Identify which cell holds the provided text, then report its (X, Y) central coordinate. 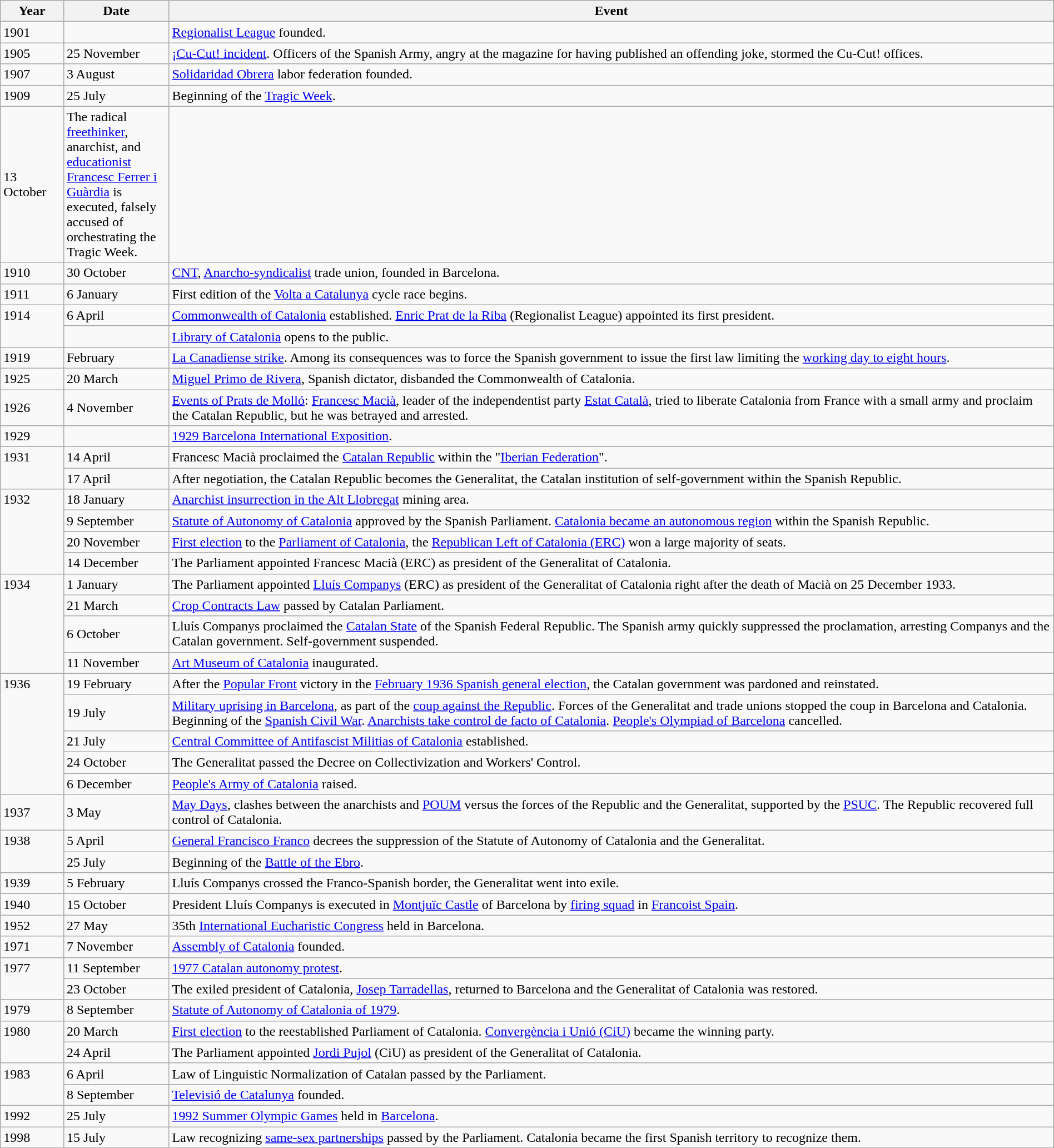
3 May (116, 813)
Statute of Autonomy of Catalonia of 1979. (611, 1010)
Law recognizing same-sex partnerships passed by the Parliament. Catalonia became the first Spanish territory to recognize them. (611, 1137)
First election to the Parliament of Catalonia, the Republican Left of Catalonia (ERC) won a large majority of seats. (611, 542)
1905 (32, 53)
Art Museum of Catalonia inaugurated. (611, 663)
The Parliament appointed Francesc Macià (ERC) as president of the Generalitat of Catalonia. (611, 563)
La Canadiense strike. Among its consequences was to force the Spanish government to issue the first law limiting the working day to eight hours. (611, 357)
Year (32, 11)
35th International Eucharistic Congress held in Barcelona. (611, 926)
Assembly of Catalonia founded. (611, 947)
7 November (116, 947)
Anarchist insurrection in the Alt Llobregat mining area. (611, 500)
1925 (32, 379)
1992 (32, 1116)
1919 (32, 357)
1932 (32, 531)
The Parliament appointed Lluís Companys (ERC) as president of the Generalitat of Catalonia right after the death of Macià on 25 December 1933. (611, 584)
15 October (116, 905)
6 October (116, 634)
1929 (32, 436)
13 October (32, 185)
6 January (116, 294)
21 March (116, 605)
14 April (116, 458)
18 January (116, 500)
Crop Contracts Law passed by Catalan Parliament. (611, 605)
1926 (32, 407)
Solidaridad Obrera labor federation founded. (611, 74)
17 April (116, 479)
The exiled president of Catalonia, Josep Tarradellas, returned to Barcelona and the Generalitat of Catalonia was restored. (611, 989)
6 December (116, 783)
21 July (116, 741)
11 September (116, 968)
19 July (116, 713)
23 October (116, 989)
27 May (116, 926)
1909 (32, 96)
¡Cu-Cut! incident. Officers of the Spanish Army, angry at the magazine for having published an offending joke, stormed the Cu-Cut! offices. (611, 53)
Regionalist League founded. (611, 32)
1914 (32, 326)
1907 (32, 74)
1931 (32, 468)
The Parliament appointed Jordi Pujol (CiU) as president of the Generalitat of Catalonia. (611, 1052)
1977 Catalan autonomy protest. (611, 968)
Library of Catalonia opens to the public. (611, 336)
Statute of Autonomy of Catalonia approved by the Spanish Parliament. Catalonia became an autonomous region within the Spanish Republic. (611, 521)
First edition of the Volta a Catalunya cycle race begins. (611, 294)
Televisió de Catalunya founded. (611, 1095)
Francesc Macià proclaimed the Catalan Republic within the "Iberian Federation". (611, 458)
Miguel Primo de Rivera, Spanish dictator, disbanded the Commonwealth of Catalonia. (611, 379)
1934 (32, 624)
Central Committee of Antifascist Militias of Catalonia established. (611, 741)
Event (611, 11)
1983 (32, 1084)
CNT, Anarcho-syndicalist trade union, founded in Barcelona. (611, 273)
1936 (32, 734)
February (116, 357)
After the Popular Front victory in the February 1936 Spanish general election, the Catalan government was pardoned and reinstated. (611, 684)
1998 (32, 1137)
3 August (116, 74)
1910 (32, 273)
1952 (32, 926)
1992 Summer Olympic Games held in Barcelona. (611, 1116)
15 July (116, 1137)
President Lluís Companys is executed in Montjuïc Castle of Barcelona by firing squad in Francoist Spain. (611, 905)
5 February (116, 883)
1911 (32, 294)
Beginning of the Tragic Week. (611, 96)
The radical freethinker, anarchist, and educationist Francesc Ferrer i Guàrdia is executed, falsely accused of orchestrating the Tragic Week. (116, 185)
1980 (32, 1042)
Beginning of the Battle of the Ebro. (611, 862)
Date (116, 11)
1938 (32, 852)
4 November (116, 407)
1971 (32, 947)
11 November (116, 663)
9 September (116, 521)
1929 Barcelona International Exposition. (611, 436)
30 October (116, 273)
24 April (116, 1052)
5 April (116, 841)
1977 (32, 978)
After negotiation, the Catalan Republic becomes the Generalitat, the Catalan institution of self-government within the Spanish Republic. (611, 479)
General Francisco Franco decrees the suppression of the Statute of Autonomy of Catalonia and the Generalitat. (611, 841)
24 October (116, 762)
Law of Linguistic Normalization of Catalan passed by the Parliament. (611, 1074)
1939 (32, 883)
1 January (116, 584)
19 February (116, 684)
1901 (32, 32)
14 December (116, 563)
People's Army of Catalonia raised. (611, 783)
Lluís Companys crossed the Franco-Spanish border, the Generalitat went into exile. (611, 883)
20 November (116, 542)
First election to the reestablished Parliament of Catalonia. Convergència i Unió (CiU) became the winning party. (611, 1031)
1940 (32, 905)
1979 (32, 1010)
The Generalitat passed the Decree on Collectivization and Workers' Control. (611, 762)
1937 (32, 813)
25 November (116, 53)
Commonwealth of Catalonia established. Enric Prat de la Riba (Regionalist League) appointed its first president. (611, 315)
